Scan for the cell matching the given text and deliver its (x, y) coordinate at center. 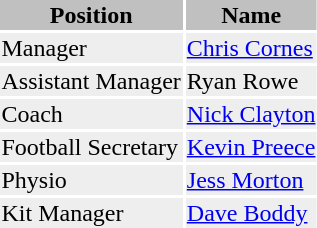
Physio (91, 180)
Manager (91, 48)
Position (91, 15)
Coach (91, 114)
Nick Clayton (251, 114)
Kit Manager (91, 213)
Name (251, 15)
Chris Cornes (251, 48)
Football Secretary (91, 147)
Dave Boddy (251, 213)
Ryan Rowe (251, 81)
Assistant Manager (91, 81)
Jess Morton (251, 180)
Kevin Preece (251, 147)
